From the cell containing the given text, extract its center point as (X, Y) coordinate. 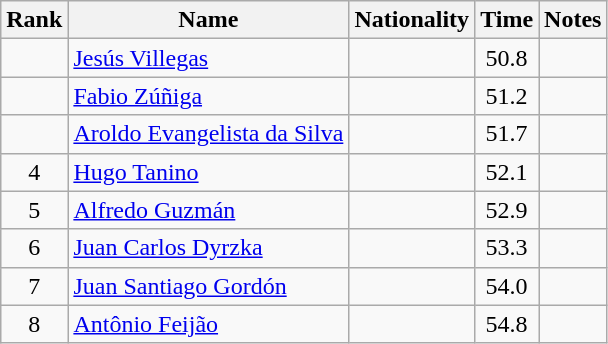
52.9 (507, 210)
54.0 (507, 286)
52.1 (507, 172)
6 (34, 248)
54.8 (507, 324)
4 (34, 172)
Aroldo Evangelista da Silva (208, 134)
51.7 (507, 134)
7 (34, 286)
5 (34, 210)
50.8 (507, 58)
Rank (34, 20)
Hugo Tanino (208, 172)
Alfredo Guzmán (208, 210)
53.3 (507, 248)
Juan Carlos Dyrzka (208, 248)
Jesús Villegas (208, 58)
51.2 (507, 96)
Antônio Feijão (208, 324)
Name (208, 20)
Juan Santiago Gordón (208, 286)
Time (507, 20)
Fabio Zúñiga (208, 96)
Nationality (412, 20)
Notes (573, 20)
8 (34, 324)
